Identify which cell holds the provided text, then report its [X, Y] central coordinate. 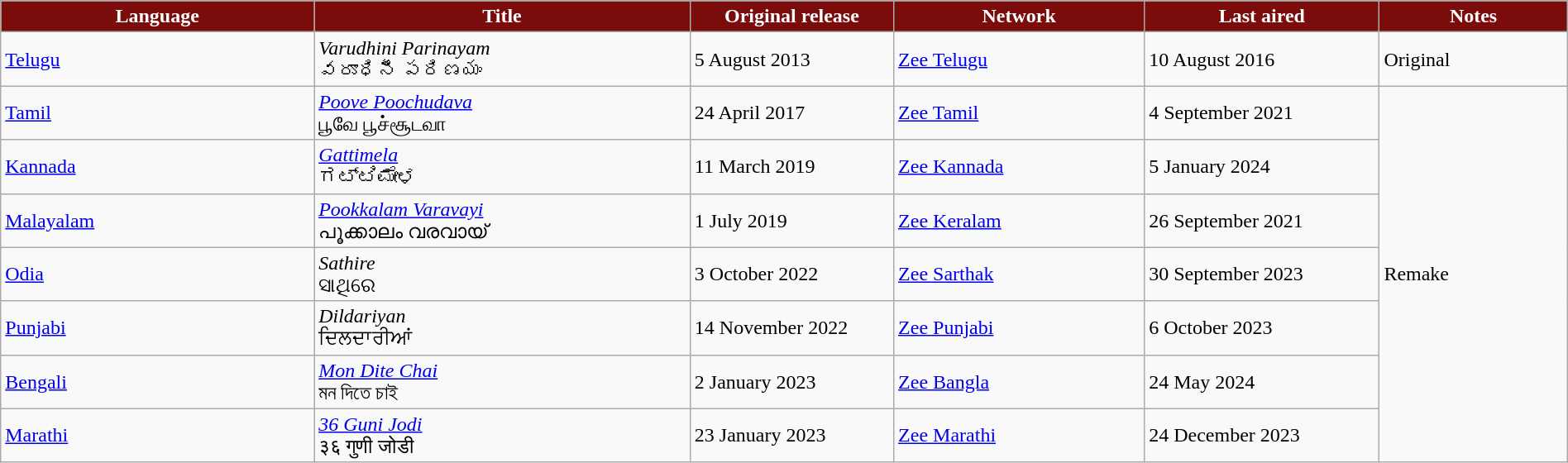
1 July 2019 [791, 220]
Zee Marathi [1019, 435]
Kannada [157, 167]
Zee Punjabi [1019, 327]
23 January 2023 [791, 435]
14 November 2022 [791, 327]
Bengali [157, 382]
24 May 2024 [1262, 382]
Zee Sarthak [1019, 274]
2 January 2023 [791, 382]
Gattimela ಗಟ್ಟಿಮೇಳ [503, 167]
24 December 2023 [1262, 435]
5 January 2024 [1262, 167]
Original release [791, 17]
Zee Bangla [1019, 382]
Zee Tamil [1019, 112]
24 April 2017 [791, 112]
Sathire ସାଥିରେ [503, 274]
Zee Keralam [1019, 220]
Poove Poochudava பூவே பூச்சூடவா [503, 112]
5 August 2013 [791, 60]
Odia [157, 274]
Title [503, 17]
Telugu [157, 60]
Varudhini Parinayam వరూధినీ పరిణయం [503, 60]
Notes [1474, 17]
36 Guni Jodi ३६ गुणी जोडी [503, 435]
Punjabi [157, 327]
6 October 2023 [1262, 327]
3 October 2022 [791, 274]
10 August 2016 [1262, 60]
Dildariyan ਦਿਲਦਾਰੀਆਂ [503, 327]
26 September 2021 [1262, 220]
Marathi [157, 435]
Mon Dite Chai মন দিতে চাই [503, 382]
4 September 2021 [1262, 112]
Network [1019, 17]
Pookkalam Varavayi പൂക്കാലം വരവായ് [503, 220]
Tamil [157, 112]
Original [1474, 60]
11 March 2019 [791, 167]
Language [157, 17]
Remake [1474, 274]
30 September 2023 [1262, 274]
Zee Telugu [1019, 60]
Zee Kannada [1019, 167]
Last aired [1262, 17]
Malayalam [157, 220]
